Determine the [x, y] coordinate at the center of the cell enclosing the given text.  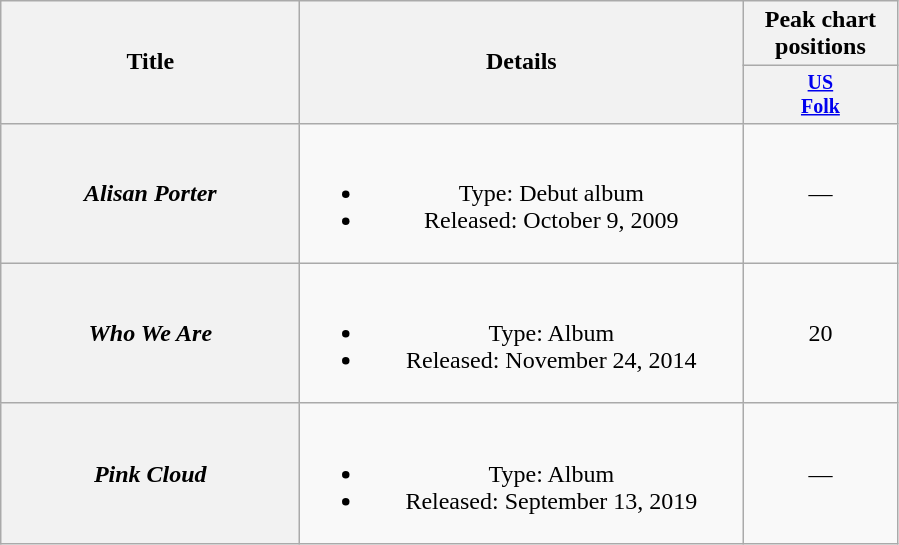
Type: AlbumReleased: November 24, 2014 [522, 333]
Type: AlbumReleased: September 13, 2019 [522, 473]
Title [150, 62]
20 [820, 333]
Alisan Porter [150, 193]
Details [522, 62]
Pink Cloud [150, 473]
Who We Are [150, 333]
Peak chart positions [820, 34]
Type: Debut albumReleased: October 9, 2009 [522, 193]
USFolk [820, 94]
